Search for the cell housing the specified text and yield its [x, y] center coordinate. 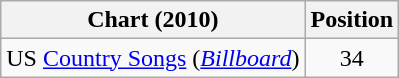
34 [352, 58]
Chart (2010) [153, 20]
US Country Songs (Billboard) [153, 58]
Position [352, 20]
